Find where the given text appears and provide that cell's center as [X, Y] coordinate. 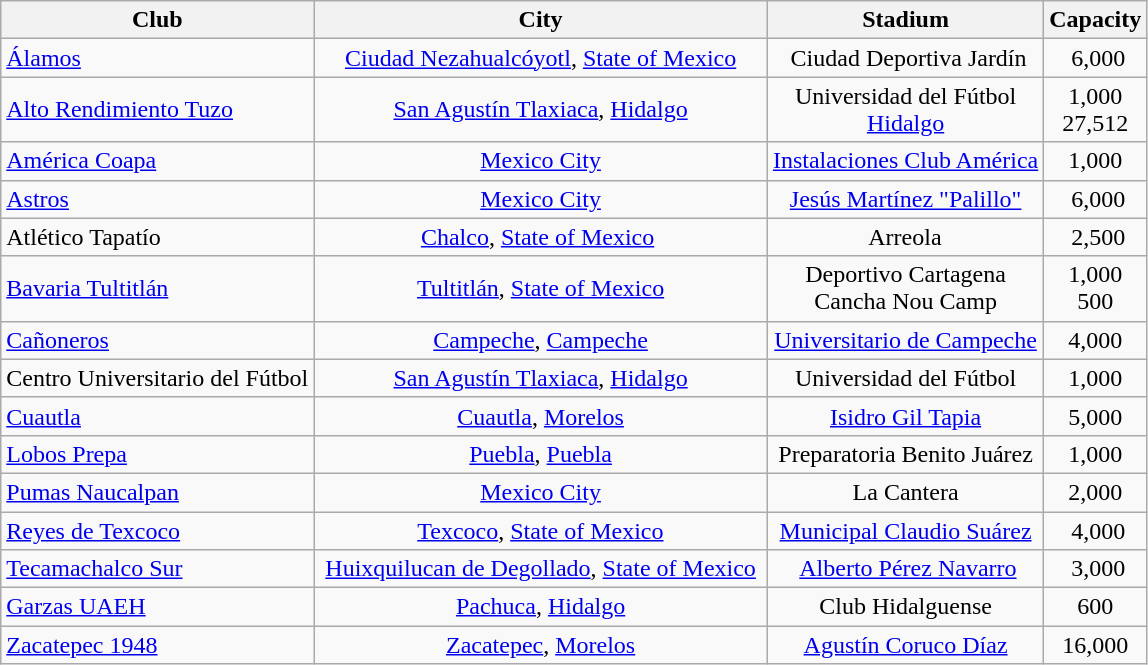
5,000 [1096, 416]
Puebla, Puebla [541, 454]
Garzas UAEH [158, 607]
City [541, 20]
Lobos Prepa [158, 454]
Cuautla [158, 416]
Pachuca, Hidalgo [541, 607]
Tultitlán, State of Mexico [541, 288]
Alto Rendimiento Tuzo [158, 110]
Universidad del Fútbol [905, 378]
Zacatepec 1948 [158, 645]
La Cantera [905, 492]
600 [1096, 607]
Álamos [158, 58]
Deportivo CartagenaCancha Nou Camp [905, 288]
Ciudad Deportiva Jardín [905, 58]
Astros [158, 199]
2,500 [1096, 237]
Instalaciones Club América [905, 161]
Pumas Naucalpan [158, 492]
Municipal Claudio Suárez [905, 531]
Chalco, State of Mexico [541, 237]
Club [158, 20]
Campeche, Campeche [541, 340]
Capacity [1096, 20]
1,000500 [1096, 288]
América Coapa [158, 161]
Universitario de Campeche [905, 340]
Preparatoria Benito Juárez [905, 454]
Zacatepec, Morelos [541, 645]
Cuautla, Morelos [541, 416]
Bavaria Tultitlán [158, 288]
Reyes de Texcoco [158, 531]
Agustín Coruco Díaz [905, 645]
Texcoco, State of Mexico [541, 531]
Atlético Tapatío [158, 237]
Huixquilucan de Degollado, State of Mexico [541, 569]
16,000 [1096, 645]
2,000 [1096, 492]
1,00027,512 [1096, 110]
Universidad del FútbolHidalgo [905, 110]
Jesús Martínez "Palillo" [905, 199]
Ciudad Nezahualcóyotl, State of Mexico [541, 58]
Alberto Pérez Navarro [905, 569]
3,000 [1096, 569]
Tecamachalco Sur [158, 569]
Stadium [905, 20]
Cañoneros [158, 340]
Club Hidalguense [905, 607]
Isidro Gil Tapia [905, 416]
Centro Universitario del Fútbol [158, 378]
Arreola [905, 237]
